Extract the (x, y) coordinate from the center of the cell holding the provided text.  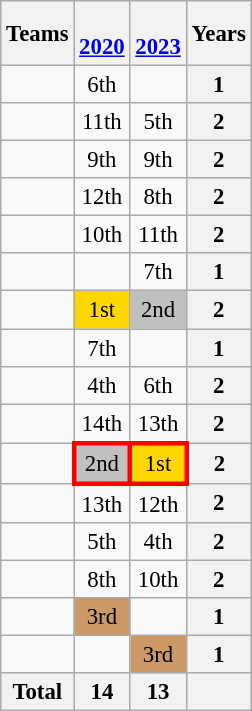
14th (102, 424)
Total (38, 692)
2020 (102, 34)
Teams (38, 34)
13 (158, 692)
Years (218, 34)
14 (102, 692)
2023 (158, 34)
